Capture the cell that displays the provided text and extract its (X, Y) central coordinate. 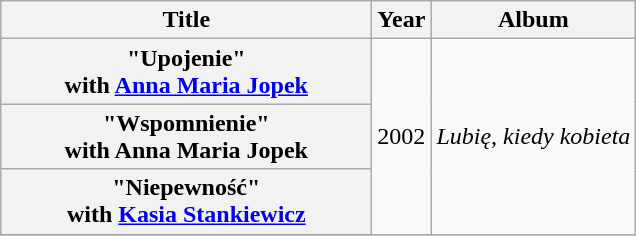
"Upojenie"with Anna Maria Jopek (186, 72)
Album (534, 20)
Year (402, 20)
Lubię, kiedy kobieta (534, 136)
"Wspomnienie"with Anna Maria Jopek (186, 136)
"Niepewność"with Kasia Stankiewicz (186, 202)
Title (186, 20)
2002 (402, 136)
